Determine the [x, y] coordinate at the center of the cell enclosing the given text.  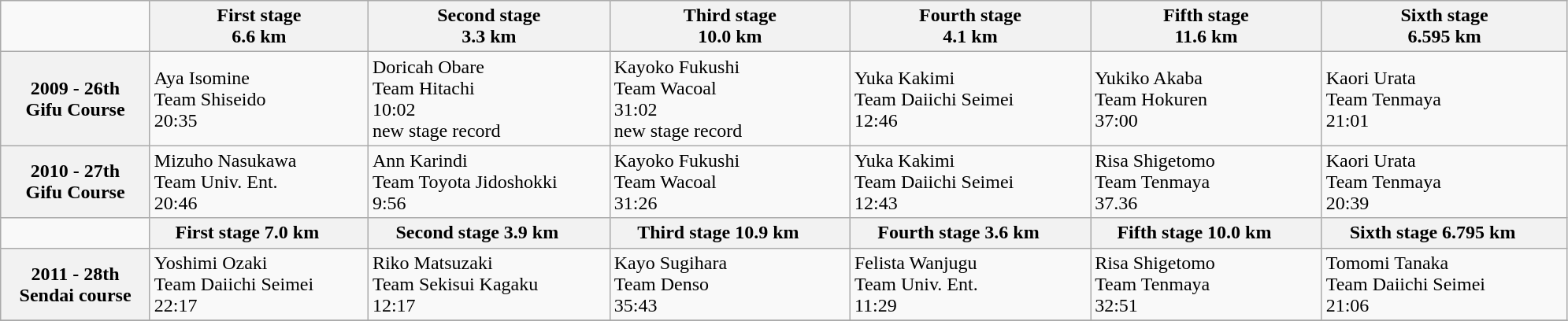
Tomomi TanakaTeam Daiichi Seimei 21:06 [1444, 284]
Second stage3.3 km [488, 27]
Kaori UrataTeam Tenmaya20:39 [1444, 182]
2011 - 28thSendai course [76, 284]
Yoshimi OzakiTeam Daiichi Seimei22:17 [258, 284]
Second stage 3.9 km [488, 233]
Kayo SugiharaTeam Denso35:43 [729, 284]
Third stage10.0 km [729, 27]
Doricah ObareTeam Hitachi10:02new stage record [488, 99]
2010 - 27thGifu Course [76, 182]
Risa ShigetomoTeam Tenmaya32:51 [1207, 284]
Third stage 10.9 km [729, 233]
2009 - 26thGifu Course [76, 99]
Riko MatsuzakiTeam Sekisui Kagaku12:17 [488, 284]
Sixth stage6.595 km [1444, 27]
Kaori UrataTeam Tenmaya21:01 [1444, 99]
Mizuho NasukawaTeam Univ. Ent.20:46 [258, 182]
Fifth stage11.6 km [1207, 27]
Sixth stage 6.795 km [1444, 233]
Fourth stage4.1 km [970, 27]
First stage 7.0 km [258, 233]
Fifth stage 10.0 km [1207, 233]
First stage6.6 km [258, 27]
Kayoko FukushiTeam Wacoal31:26 [729, 182]
Ann KarindiTeam Toyota Jidoshokki9:56 [488, 182]
Kayoko FukushiTeam Wacoal31:02new stage record [729, 99]
Aya IsomineTeam Shiseido20:35 [258, 99]
Yuka KakimiTeam Daiichi Seimei12:46 [970, 99]
Yuka KakimiTeam Daiichi Seimei12:43 [970, 182]
Felista WanjuguTeam Univ. Ent.11:29 [970, 284]
Yukiko AkabaTeam Hokuren37:00 [1207, 99]
Risa ShigetomoTeam Tenmaya37.36 [1207, 182]
Fourth stage 3.6 km [970, 233]
